Determine the [X, Y] coordinate at the center of the cell enclosing the given text.  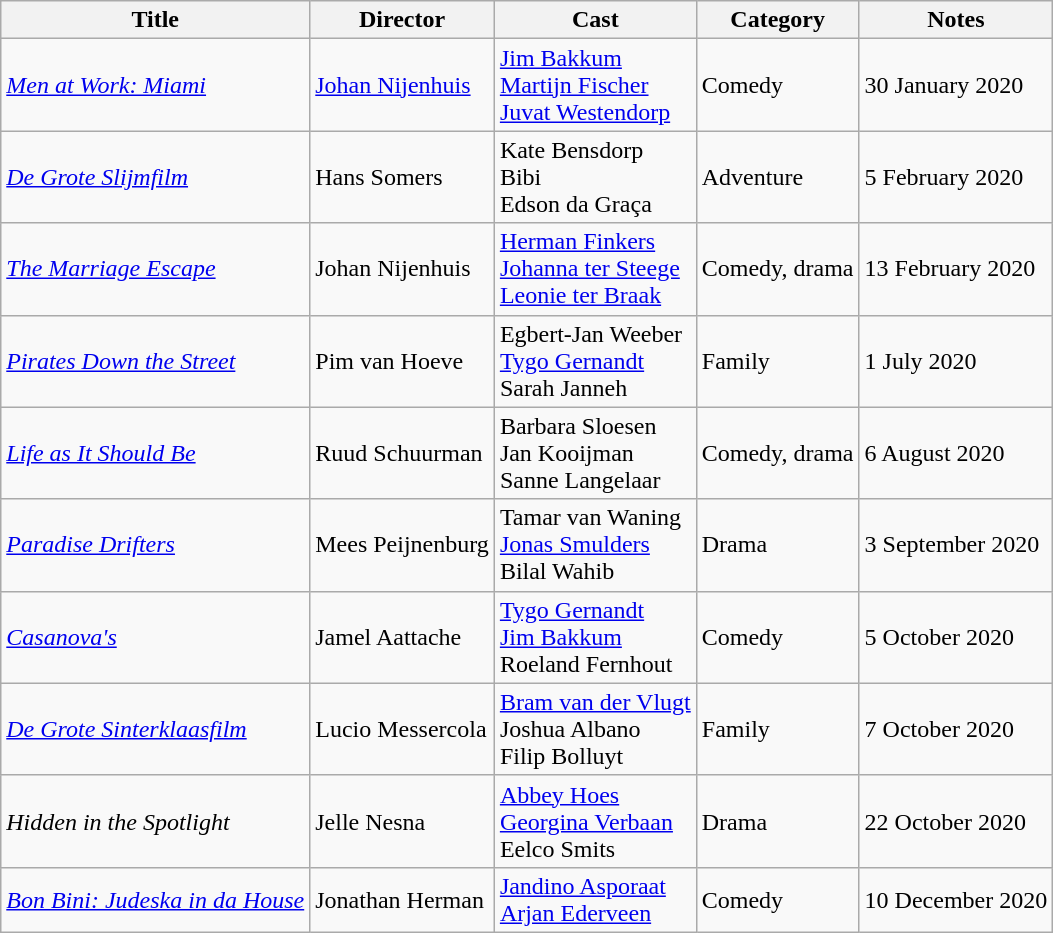
22 October 2020 [956, 821]
Pim van Hoeve [402, 361]
Bram van der VlugtJoshua AlbanoFilip Bolluyt [595, 729]
Barbara SloesenJan KooijmanSanne Langelaar [595, 453]
Jelle Nesna [402, 821]
Kate BensdorpBibiEdson da Graça [595, 177]
Mees Peijnenburg [402, 545]
Pirates Down the Street [156, 361]
Director [402, 20]
7 October 2020 [956, 729]
Tygo GernandtJim BakkumRoeland Fernhout [595, 637]
Abbey HoesGeorgina VerbaanEelco Smits [595, 821]
Men at Work: Miami [156, 85]
Jim BakkumMartijn FischerJuvat Westendorp [595, 85]
Ruud Schuurman [402, 453]
Casanova's [156, 637]
Jandino AsporaatArjan Ederveen [595, 900]
Cast [595, 20]
13 February 2020 [956, 269]
10 December 2020 [956, 900]
De Grote Sinterklaasfilm [156, 729]
Egbert-Jan WeeberTygo GernandtSarah Janneh [595, 361]
5 February 2020 [956, 177]
Paradise Drifters [156, 545]
Lucio Messercola [402, 729]
5 October 2020 [956, 637]
Herman FinkersJohanna ter SteegeLeonie ter Braak [595, 269]
Jamel Aattache [402, 637]
Notes [956, 20]
Bon Bini: Judeska in da House [156, 900]
Jonathan Herman [402, 900]
The Marriage Escape [156, 269]
Life as It Should Be [156, 453]
30 January 2020 [956, 85]
Hans Somers [402, 177]
Hidden in the Spotlight [156, 821]
Category [778, 20]
Adventure [778, 177]
De Grote Slijmfilm [156, 177]
6 August 2020 [956, 453]
Tamar van WaningJonas SmuldersBilal Wahib [595, 545]
3 September 2020 [956, 545]
1 July 2020 [956, 361]
Title [156, 20]
